Locate the cell with the specified text and output its [X, Y] center coordinate. 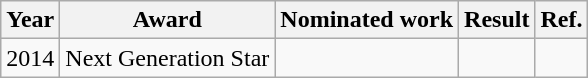
Nominated work [367, 20]
2014 [30, 58]
Ref. [562, 20]
Award [168, 20]
Year [30, 20]
Result [497, 20]
Next Generation Star [168, 58]
